Capture the cell that displays the provided text and extract its [X, Y] central coordinate. 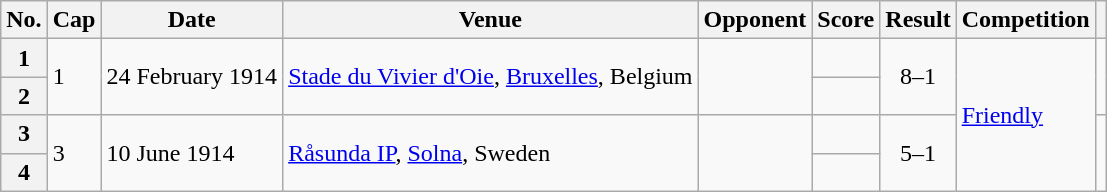
Opponent [755, 20]
Score [846, 20]
Date [192, 20]
5–1 [918, 153]
Cap [74, 20]
4 [24, 172]
10 June 1914 [192, 153]
No. [24, 20]
Friendly [1026, 115]
24 February 1914 [192, 77]
Venue [490, 20]
Råsunda IP, Solna, Sweden [490, 153]
8–1 [918, 77]
Result [918, 20]
2 [24, 96]
Stade du Vivier d'Oie, Bruxelles, Belgium [490, 77]
Competition [1026, 20]
